Output the [X, Y] coordinate of the center of the cell containing the given text.  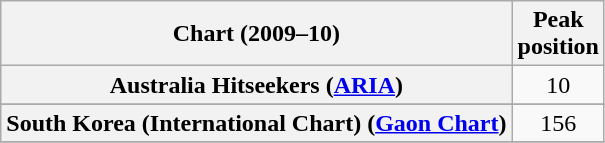
10 [558, 85]
South Korea (International Chart) (Gaon Chart) [256, 123]
156 [558, 123]
Chart (2009–10) [256, 34]
Peak position [558, 34]
Australia Hitseekers (ARIA) [256, 85]
